For the text-containing cell, return its midpoint in (x, y) coordinate format. 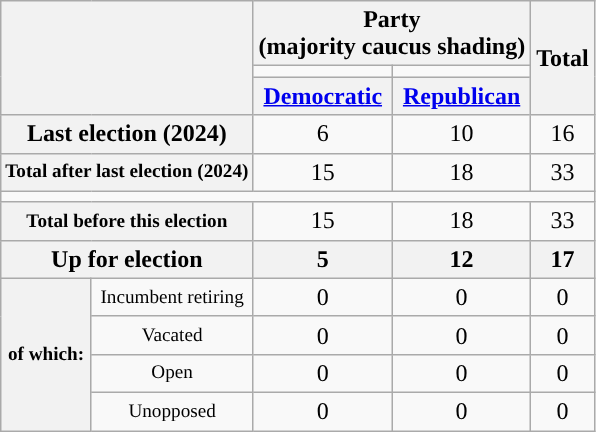
Total (563, 58)
Incumbent retiring (172, 297)
Up for election (127, 259)
Total before this election (127, 221)
5 (323, 259)
12 (461, 259)
Open (172, 373)
17 (563, 259)
6 (323, 134)
Total after last election (2024) (127, 172)
of which: (46, 354)
10 (461, 134)
Party(majority caucus shading) (392, 34)
Democratic (323, 96)
Unopposed (172, 411)
Vacated (172, 335)
Republican (461, 96)
Last election (2024) (127, 134)
16 (563, 134)
